Scan for the cell matching the given text and deliver its [x, y] coordinate at center. 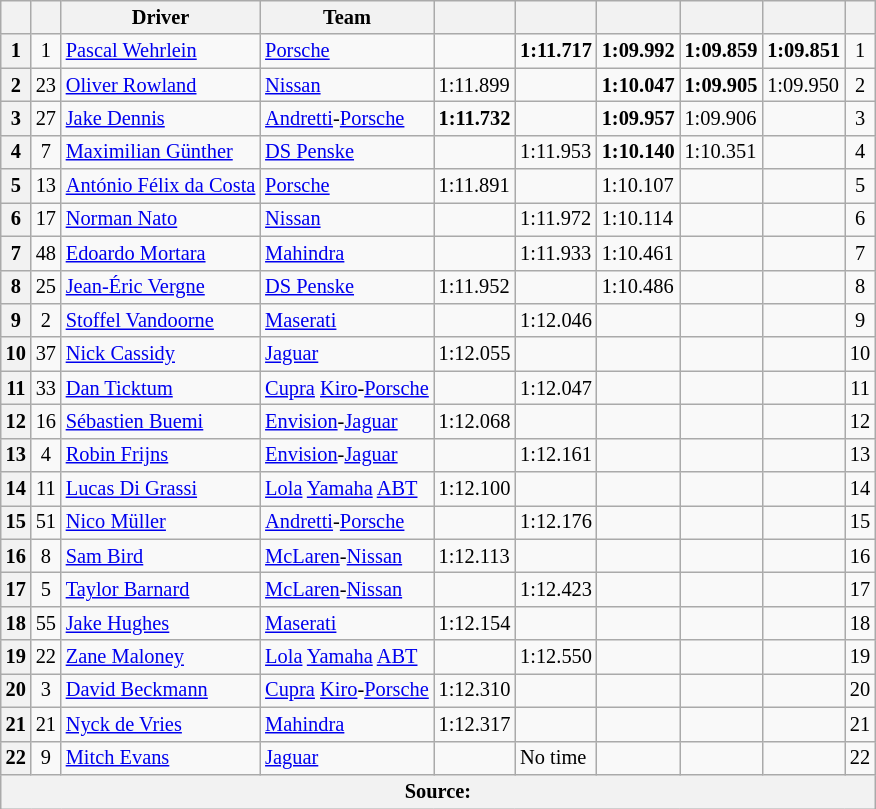
Lucas Di Grassi [160, 489]
1:09.851 [804, 51]
1:09.992 [638, 51]
Jake Dennis [160, 118]
1:10.140 [638, 152]
1:12.317 [475, 724]
1:09.906 [722, 118]
1:12.310 [475, 690]
1:12.154 [475, 623]
Taylor Barnard [160, 589]
Robin Frijns [160, 455]
Oliver Rowland [160, 85]
1:11.717 [556, 51]
1:12.055 [475, 354]
1:12.176 [556, 522]
23 [46, 85]
1:09.905 [722, 85]
25 [46, 287]
1:11.953 [556, 152]
1:09.859 [722, 51]
No time [556, 758]
1:09.957 [638, 118]
Nyck de Vries [160, 724]
Sam Bird [160, 556]
1:12.068 [475, 421]
Stoffel Vandoorne [160, 320]
1:09.950 [804, 85]
Jake Hughes [160, 623]
1:12.423 [556, 589]
Nick Cassidy [160, 354]
Jean-Éric Vergne [160, 287]
27 [46, 118]
Pascal Wehrlein [160, 51]
Norman Nato [160, 219]
1:12.046 [556, 320]
Dan Ticktum [160, 388]
55 [46, 623]
Edoardo Mortara [160, 253]
1:11.899 [475, 85]
1:12.047 [556, 388]
David Beckmann [160, 690]
1:10.114 [638, 219]
Nico Müller [160, 522]
1:11.891 [475, 186]
Mitch Evans [160, 758]
António Félix da Costa [160, 186]
33 [46, 388]
1:12.161 [556, 455]
1:10.461 [638, 253]
48 [46, 253]
37 [46, 354]
Driver [160, 17]
1:12.550 [556, 657]
Maximilian Günther [160, 152]
1:10.351 [722, 152]
Team [346, 17]
1:10.047 [638, 85]
1:11.732 [475, 118]
1:10.486 [638, 287]
Sébastien Buemi [160, 421]
Source: [438, 791]
1:11.933 [556, 253]
Zane Maloney [160, 657]
1:10.107 [638, 186]
1:12.100 [475, 489]
1:11.952 [475, 287]
1:11.972 [556, 219]
51 [46, 522]
1:12.113 [475, 556]
